Pinpoint the cell where the given text exists, returning its (x, y) midpoint coordinate. 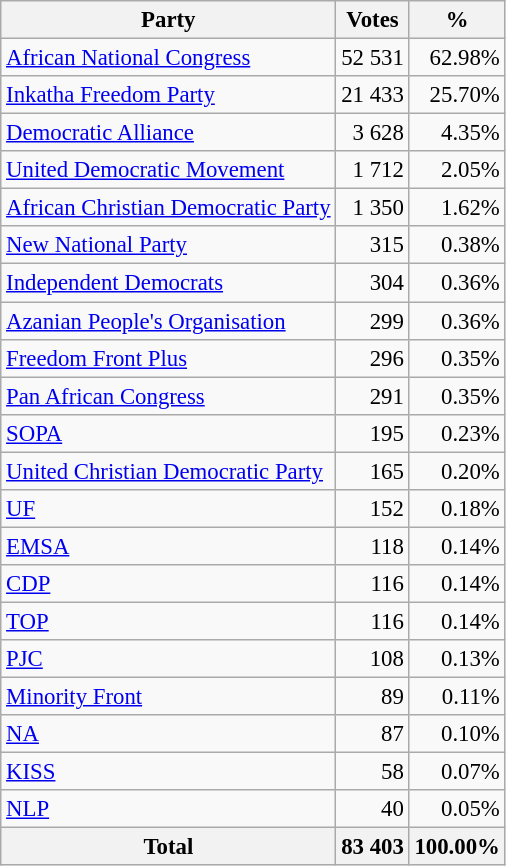
2.05% (457, 170)
Minority Front (168, 697)
0.05% (457, 809)
New National Party (168, 245)
21 433 (372, 95)
1.62% (457, 208)
299 (372, 321)
United Christian Democratic Party (168, 471)
0.13% (457, 659)
152 (372, 509)
108 (372, 659)
Inkatha Freedom Party (168, 95)
PJC (168, 659)
315 (372, 245)
4.35% (457, 133)
25.70% (457, 95)
Azanian People's Organisation (168, 321)
Freedom Front Plus (168, 358)
89 (372, 697)
83 403 (372, 847)
0.18% (457, 509)
0.11% (457, 697)
62.98% (457, 58)
KISS (168, 772)
Democratic Alliance (168, 133)
Votes (372, 20)
296 (372, 358)
African National Congress (168, 58)
3 628 (372, 133)
African Christian Democratic Party (168, 208)
EMSA (168, 546)
52 531 (372, 58)
40 (372, 809)
0.38% (457, 245)
SOPA (168, 433)
0.10% (457, 734)
291 (372, 396)
NA (168, 734)
100.00% (457, 847)
United Democratic Movement (168, 170)
Party (168, 20)
0.07% (457, 772)
Total (168, 847)
118 (372, 546)
0.20% (457, 471)
304 (372, 283)
87 (372, 734)
195 (372, 433)
0.23% (457, 433)
1 712 (372, 170)
165 (372, 471)
UF (168, 509)
TOP (168, 621)
CDP (168, 584)
% (457, 20)
Independent Democrats (168, 283)
Pan African Congress (168, 396)
1 350 (372, 208)
NLP (168, 809)
58 (372, 772)
